Determine the [X, Y] coordinate at the center of the cell enclosing the given text.  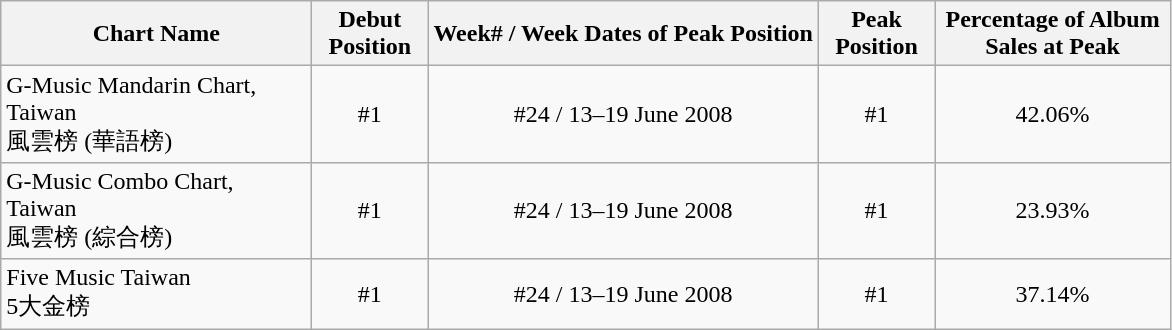
23.93% [1053, 210]
Peak Position [876, 34]
Percentage of Album Sales at Peak [1053, 34]
37.14% [1053, 294]
Five Music Taiwan5大金榜 [156, 294]
42.06% [1053, 114]
Debut Position [370, 34]
Chart Name [156, 34]
G-Music Combo Chart, Taiwan風雲榜 (綜合榜) [156, 210]
Week# / Week Dates of Peak Position [624, 34]
G-Music Mandarin Chart, Taiwan風雲榜 (華語榜) [156, 114]
